Extract the [x, y] coordinate from the center of the cell holding the provided text.  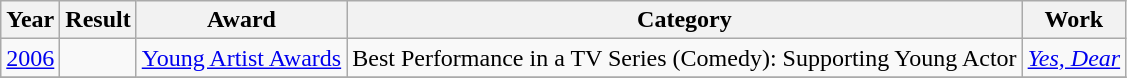
2006 [30, 58]
Work [1074, 20]
Category [684, 20]
Year [30, 20]
Award [241, 20]
Young Artist Awards [241, 58]
Best Performance in a TV Series (Comedy): Supporting Young Actor [684, 58]
Yes, Dear [1074, 58]
Result [98, 20]
